Find where the given text appears and provide that cell's center as (X, Y) coordinate. 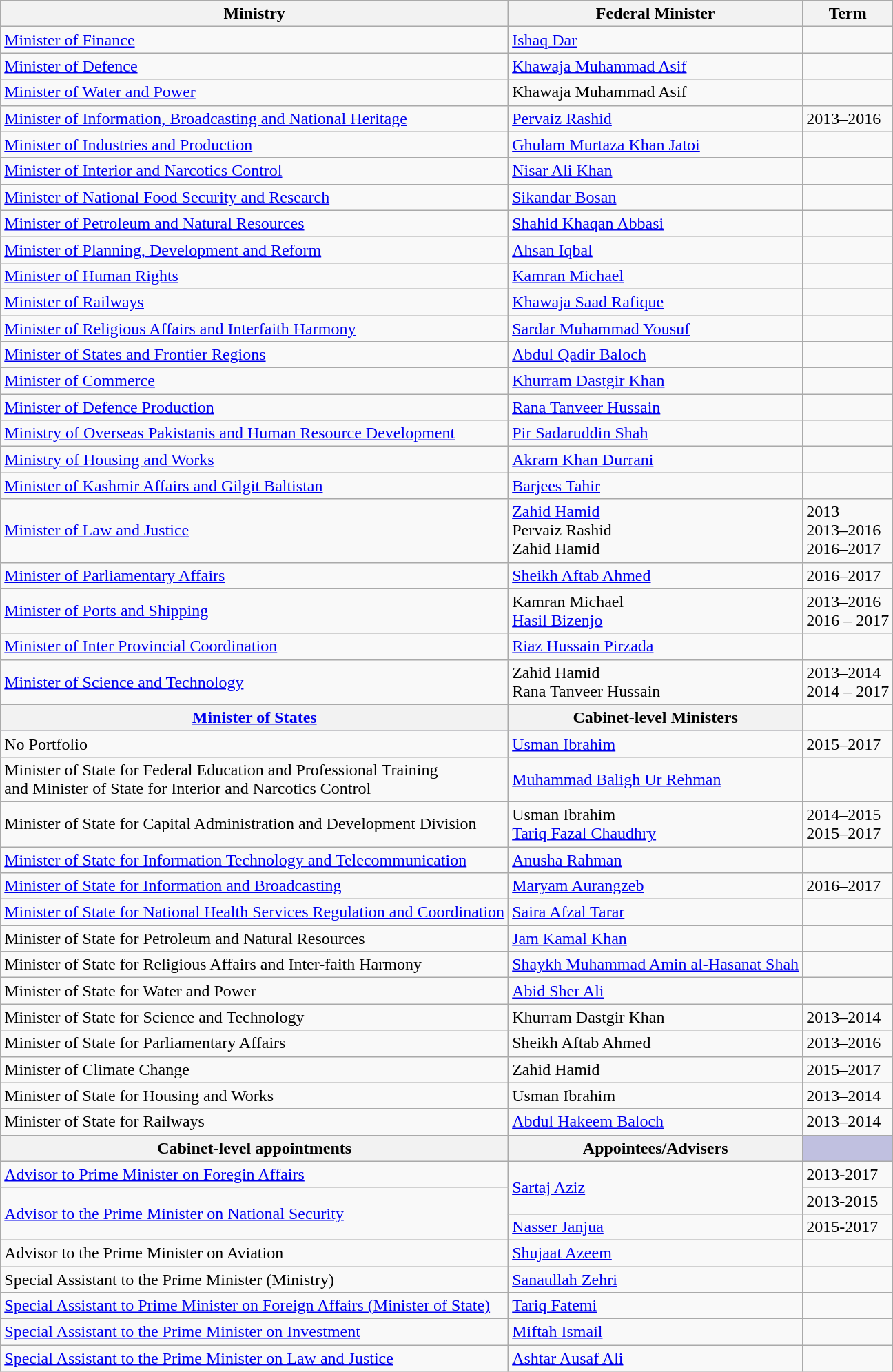
Minister of Inter Provincial Coordination (255, 646)
Sardar Muhammad Yousuf (656, 329)
Sikandar Bosan (656, 197)
Zahid Hamid Rana Tanveer Hussain (656, 682)
Shujaat Azeem (656, 1253)
Appointees/Advisers (656, 1148)
Maryam Aurangzeb (656, 886)
Khawaja Saad Rafique (656, 302)
Minister of State for Parliamentary Affairs (255, 1043)
Barjees Tahir (656, 486)
Special Assistant to the Prime Minister (Ministry) (255, 1280)
Ashtar Ausaf Ali (656, 1358)
Minister of Information, Broadcasting and National Heritage (255, 119)
Shaykh Muhammad Amin al-Hasanat Shah (656, 965)
Minister of Kashmir Affairs and Gilgit Baltistan (255, 486)
Minister of Religious Affairs and Interfaith Harmony (255, 329)
Minister of Petroleum and Natural Resources (255, 223)
No Portfolio (255, 744)
Minister of Human Rights (255, 276)
2014–2015 2015–2017 (848, 824)
Miftah Ismail (656, 1332)
Minister of Interior and Narcotics Control (255, 171)
Sanaullah Zehri (656, 1280)
Tariq Fatemi (656, 1306)
2015-2017 (848, 1227)
Riaz Hussain Pirzada (656, 646)
Minister of Science and Technology (255, 682)
Minister of State for Information and Broadcasting (255, 886)
Special Assistant to the Prime Minister on Investment (255, 1332)
Minister of Ports and Shipping (255, 611)
Minister of Defence Production (255, 407)
Ministry of Housing and Works (255, 460)
Advisor to Prime Minister on Foregin Affairs (255, 1174)
Minister of State for National Health Services Regulation and Coordination (255, 912)
Abdul Qadir Baloch (656, 355)
Anusha Rahman (656, 859)
2013–2014 2014 – 2017 (848, 682)
Kamran Michael Hasil Bizenjo (656, 611)
Minister of State for Religious Affairs and Inter-faith Harmony (255, 965)
Minister of State for Science and Technology (255, 1017)
Minister of State for Railways (255, 1122)
Zahid Hamid Pervaiz Rashid Zahid Hamid (656, 531)
Minister of Planning, Development and Reform (255, 249)
Federal Minister (656, 14)
Minister of National Food Security and Research (255, 197)
2013–2016 2016 – 2017 (848, 611)
Minister of State for Water and Power (255, 991)
Minister of States and Frontier Regions (255, 355)
Minister of Climate Change (255, 1069)
Minister of State for Information Technology and Telecommunication (255, 859)
Advisor to the Prime Minister on National Security (255, 1214)
Rana Tanveer Hussain (656, 407)
Advisor to the Prime Minister on Aviation (255, 1253)
Cabinet-level Ministers (656, 717)
Minister of Parliamentary Affairs (255, 575)
Nasser Janjua (656, 1227)
Muhammad Baligh Ur Rehman (656, 779)
Minister of Water and Power (255, 92)
Ministry (255, 14)
Ministry of Overseas Pakistanis and Human Resource Development (255, 433)
Zahid Hamid (656, 1069)
Sartaj Aziz (656, 1187)
Cabinet-level appointments (255, 1148)
2013-2015 (848, 1200)
Ahsan Iqbal (656, 249)
Minister of Defence (255, 66)
Pervaiz Rashid (656, 119)
Minister of Finance (255, 40)
Term (848, 14)
Usman Ibrahim Tariq Fazal Chaudhry (656, 824)
Jam Kamal Khan (656, 939)
Ghulam Murtaza Khan Jatoi (656, 145)
Minister of State for Petroleum and Natural Resources (255, 939)
Abid Sher Ali (656, 991)
Abdul Hakeem Baloch (656, 1122)
Minister of Commerce (255, 381)
Shahid Khaqan Abbasi (656, 223)
Minister of States (255, 717)
2013-2017 (848, 1174)
Akram Khan Durrani (656, 460)
Kamran Michael (656, 276)
2013 2013–2016 2016–2017 (848, 531)
Saira Afzal Tarar (656, 912)
Special Assistant to the Prime Minister on Law and Justice (255, 1358)
Minister of Industries and Production (255, 145)
Minister of Railways (255, 302)
Minister of Law and Justice (255, 531)
Pir Sadaruddin Shah (656, 433)
Nisar Ali Khan (656, 171)
Ishaq Dar (656, 40)
Minister of State for Capital Administration and Development Division (255, 824)
Minister of State for Federal Education and Professional Training and Minister of State for Interior and Narcotics Control (255, 779)
Minister of State for Housing and Works (255, 1096)
Special Assistant to Prime Minister on Foreign Affairs (Minister of State) (255, 1306)
